Find where the given text appears and provide that cell's center as (X, Y) coordinate. 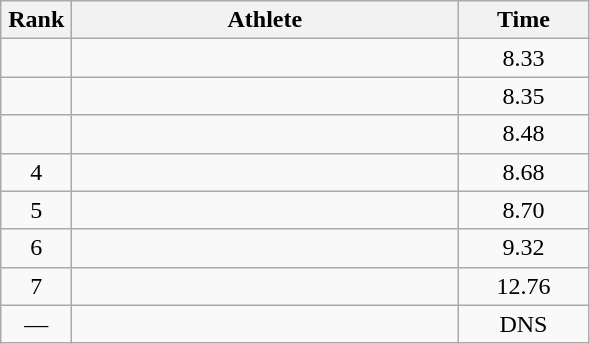
Rank (36, 20)
5 (36, 210)
Athlete (265, 20)
8.35 (524, 96)
4 (36, 172)
DNS (524, 324)
Time (524, 20)
8.70 (524, 210)
12.76 (524, 286)
8.33 (524, 58)
9.32 (524, 248)
7 (36, 286)
8.48 (524, 134)
— (36, 324)
6 (36, 248)
8.68 (524, 172)
